Provide the (x, y) coordinate of the cell's center where the given text is located.  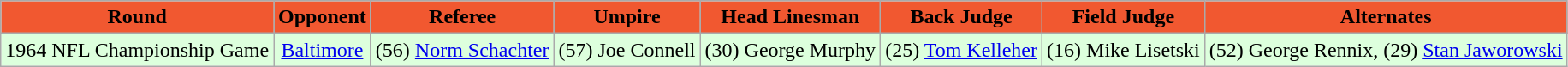
Round (137, 17)
(25) Tom Kelleher (962, 50)
1964 NFL Championship Game (137, 50)
Opponent (323, 17)
Referee (462, 17)
Head Linesman (791, 17)
Alternates (1386, 17)
(16) Mike Lisetski (1124, 50)
Umpire (627, 17)
(30) George Murphy (791, 50)
Baltimore (323, 50)
(52) George Rennix, (29) Stan Jaworowski (1386, 50)
(57) Joe Connell (627, 50)
Field Judge (1124, 17)
Back Judge (962, 17)
(56) Norm Schachter (462, 50)
